Pinpoint the cell where the given text exists, returning its (X, Y) midpoint coordinate. 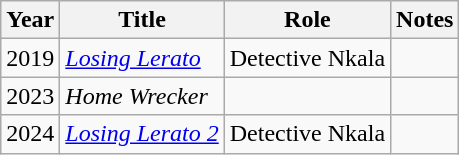
2023 (30, 96)
2019 (30, 58)
Title (142, 20)
Losing Lerato (142, 58)
Home Wrecker (142, 96)
Year (30, 20)
2024 (30, 134)
Losing Lerato 2 (142, 134)
Role (307, 20)
Notes (425, 20)
